Return the (x, y) coordinate for the center point of the cell that contains the specified text.  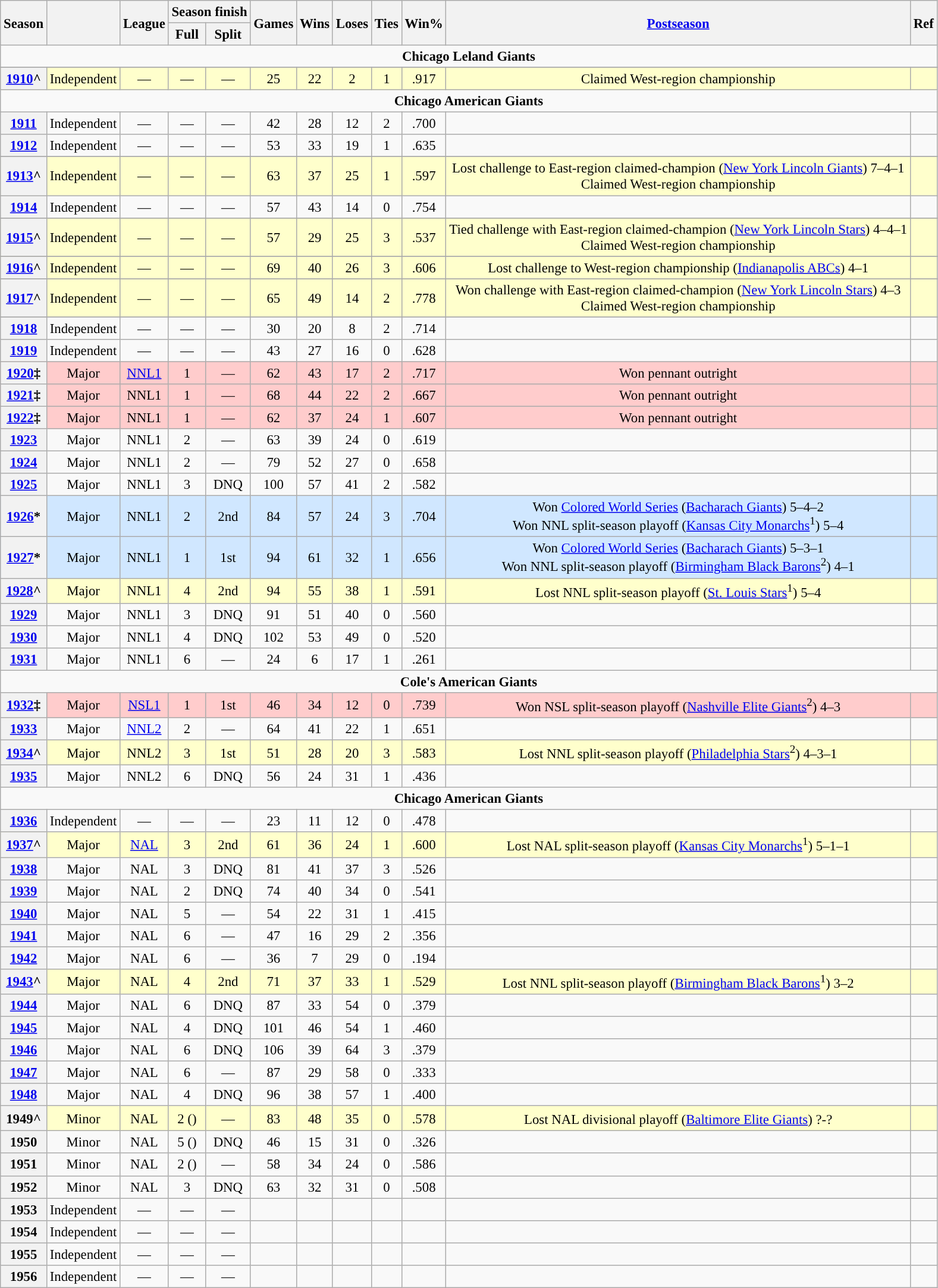
1940 (24, 913)
.520 (423, 637)
1935 (24, 777)
.508 (423, 1187)
42 (274, 124)
19 (352, 146)
.628 (423, 351)
68 (274, 395)
23 (274, 821)
.714 (423, 328)
1955 (24, 1254)
.704 (423, 516)
.194 (423, 958)
65 (274, 297)
Won Colored World Series (Bacharach Giants) 5–4–2Won NNL split-season playoff (Kansas City Monarchs1) 5–4 (678, 516)
.583 (423, 753)
1945 (24, 1028)
1924 (24, 463)
1927* (24, 558)
5 () (187, 1142)
.597 (423, 176)
.619 (423, 440)
71 (274, 982)
1913^ (24, 176)
1937^ (24, 845)
1936 (24, 821)
.651 (423, 729)
1917^ (24, 297)
8 (352, 328)
1956 (24, 1277)
1952 (24, 1187)
102 (274, 637)
Won challenge with East-region claimed-champion (New York Lincoln Stars) 4–3Claimed West-region championship (678, 297)
1938 (24, 869)
League (144, 23)
1910^ (24, 79)
69 (274, 268)
Loses (352, 23)
NSL1 (144, 705)
.606 (423, 268)
106 (274, 1050)
.754 (423, 207)
1918 (24, 328)
1922‡ (24, 417)
Won NSL split-season playoff (Nashville Elite Giants2) 4–3 (678, 705)
.658 (423, 463)
.700 (423, 124)
11 (315, 821)
81 (274, 869)
100 (274, 485)
84 (274, 516)
1950 (24, 1142)
.529 (423, 982)
1926* (24, 516)
.739 (423, 705)
Lost NNL split-season playoff (Philadelphia Stars2) 4–3–1 (678, 753)
1933 (24, 729)
101 (274, 1028)
.778 (423, 297)
1953 (24, 1210)
.600 (423, 845)
Win% (423, 23)
1946 (24, 1050)
Cole's American Giants (469, 681)
.400 (423, 1095)
Lost NNL split-season playoff (St. Louis Stars1) 5–4 (678, 590)
1919 (24, 351)
.717 (423, 373)
Chicago Leland Giants (469, 56)
1920‡ (24, 373)
15 (315, 1142)
.635 (423, 146)
1912 (24, 146)
Split (228, 34)
.541 (423, 891)
52 (315, 463)
Lost challenge to East-region claimed-champion (New York Lincoln Giants) 7–4–1Claimed West-region championship (678, 176)
1939 (24, 891)
1941 (24, 935)
Wins (315, 23)
.607 (423, 417)
1923 (24, 440)
.591 (423, 590)
83 (274, 1119)
.526 (423, 869)
1944 (24, 1006)
1951 (24, 1165)
.415 (423, 913)
.460 (423, 1028)
47 (274, 935)
35 (352, 1119)
56 (274, 777)
1947 (24, 1073)
.261 (423, 659)
1930 (24, 637)
1931 (24, 659)
.333 (423, 1073)
1949^ (24, 1119)
48 (315, 1119)
.578 (423, 1119)
44 (315, 395)
5 (187, 913)
.356 (423, 935)
Lost NNL split-season playoff (Birmingham Black Barons1) 3–2 (678, 982)
1948 (24, 1095)
1954 (24, 1232)
30 (274, 328)
1929 (24, 614)
1915^ (24, 237)
91 (274, 614)
.917 (423, 79)
Lost NAL split-season playoff (Kansas City Monarchs1) 5–1–1 (678, 845)
1928^ (24, 590)
1914 (24, 207)
Games (274, 23)
.326 (423, 1142)
74 (274, 891)
55 (315, 590)
Claimed West-region championship (678, 79)
.582 (423, 485)
Season finish (209, 12)
7 (315, 958)
Full (187, 34)
Season (24, 23)
1943^ (24, 982)
26 (352, 268)
.656 (423, 558)
79 (274, 463)
Lost NAL divisional playoff (Baltimore Elite Giants) ?-? (678, 1119)
.560 (423, 614)
Ref (923, 23)
Postseason (678, 23)
96 (274, 1095)
1942 (24, 958)
.586 (423, 1165)
1934^ (24, 753)
.478 (423, 821)
1932‡ (24, 705)
.436 (423, 777)
1911 (24, 124)
1925 (24, 485)
Lost challenge to West-region championship (Indianapolis ABCs) 4–1 (678, 268)
Tied challenge with East-region claimed-champion (New York Lincoln Stars) 4–4–1Claimed West-region championship (678, 237)
1916^ (24, 268)
Won Colored World Series (Bacharach Giants) 5–3–1Won NNL split-season playoff (Birmingham Black Barons2) 4–1 (678, 558)
.667 (423, 395)
Ties (387, 23)
.537 (423, 237)
1921‡ (24, 395)
